Locate the cell with the specified text and output its (x, y) center coordinate. 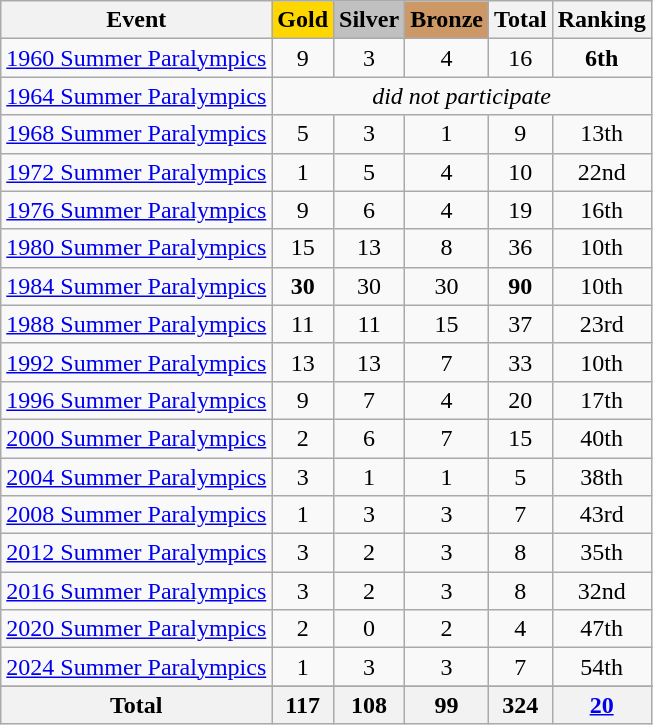
did not participate (462, 96)
1980 Summer Paralympics (136, 248)
2024 Summer Paralympics (136, 667)
1996 Summer Paralympics (136, 400)
17th (602, 400)
2012 Summer Paralympics (136, 553)
1968 Summer Paralympics (136, 134)
Silver (370, 20)
324 (521, 705)
37 (521, 324)
Event (136, 20)
1972 Summer Paralympics (136, 172)
2008 Summer Paralympics (136, 515)
6th (602, 58)
1988 Summer Paralympics (136, 324)
0 (370, 629)
43rd (602, 515)
1984 Summer Paralympics (136, 286)
2004 Summer Paralympics (136, 477)
38th (602, 477)
13th (602, 134)
90 (521, 286)
2000 Summer Paralympics (136, 438)
1960 Summer Paralympics (136, 58)
35th (602, 553)
1976 Summer Paralympics (136, 210)
1964 Summer Paralympics (136, 96)
Ranking (602, 20)
Bronze (447, 20)
40th (602, 438)
Gold (303, 20)
117 (303, 705)
2016 Summer Paralympics (136, 591)
16th (602, 210)
22nd (602, 172)
2020 Summer Paralympics (136, 629)
19 (521, 210)
47th (602, 629)
99 (447, 705)
23rd (602, 324)
32nd (602, 591)
108 (370, 705)
54th (602, 667)
36 (521, 248)
16 (521, 58)
33 (521, 362)
1992 Summer Paralympics (136, 362)
10 (521, 172)
